For the text-containing cell, return its midpoint in [X, Y] coordinate format. 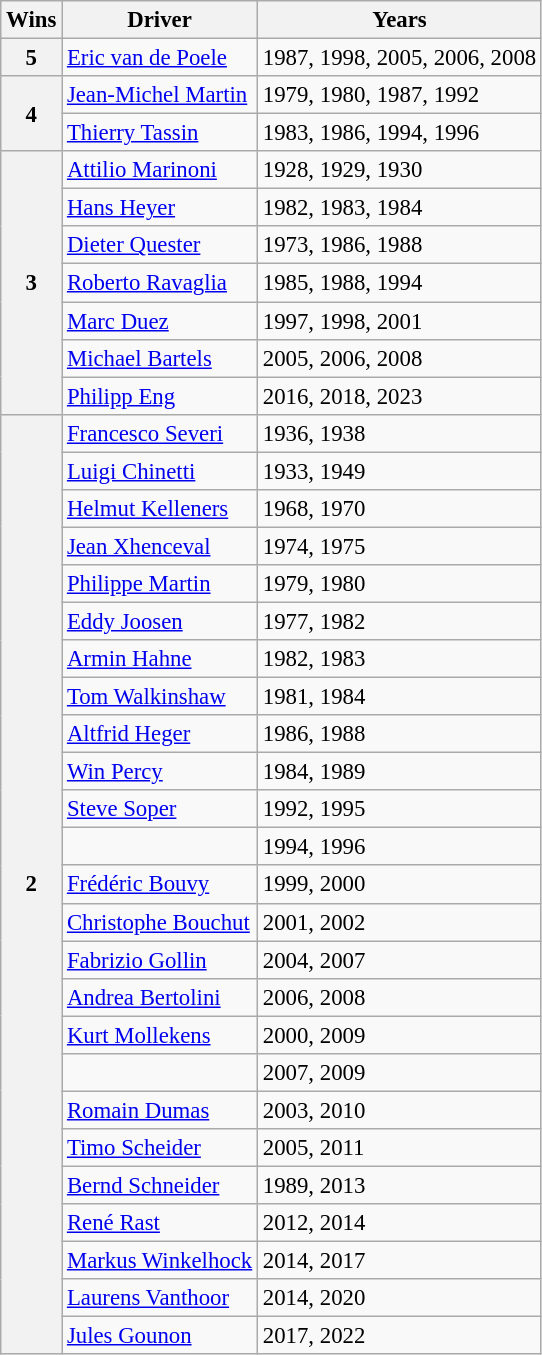
2 [32, 884]
Eric van de Poele [160, 58]
1983, 1986, 1994, 1996 [400, 133]
Bernd Schneider [160, 1185]
5 [32, 58]
Christophe Bouchut [160, 922]
Laurens Vanthoor [160, 1298]
1986, 1988 [400, 734]
Altfrid Heger [160, 734]
3 [32, 282]
2016, 2018, 2023 [400, 396]
1999, 2000 [400, 885]
Marc Duez [160, 321]
2006, 2008 [400, 997]
Fabrizio Gollin [160, 960]
2014, 2020 [400, 1298]
Michael Bartels [160, 358]
Timo Scheider [160, 1148]
Jean-Michel Martin [160, 95]
1973, 1986, 1988 [400, 245]
Philippe Martin [160, 584]
Jules Gounon [160, 1336]
Roberto Ravaglia [160, 283]
1987, 1998, 2005, 2006, 2008 [400, 58]
Attilio Marinoni [160, 170]
1936, 1938 [400, 433]
Jean Xhenceval [160, 546]
René Rast [160, 1223]
Wins [32, 20]
Andrea Bertolini [160, 997]
Driver [160, 20]
Francesco Severi [160, 433]
2007, 2009 [400, 1073]
1982, 1983 [400, 659]
1977, 1982 [400, 621]
1979, 1980, 1987, 1992 [400, 95]
Tom Walkinshaw [160, 697]
Years [400, 20]
Armin Hahne [160, 659]
1992, 1995 [400, 809]
2000, 2009 [400, 1035]
1974, 1975 [400, 546]
Luigi Chinetti [160, 471]
1985, 1988, 1994 [400, 283]
2014, 2017 [400, 1261]
Dieter Quester [160, 245]
1981, 1984 [400, 697]
1979, 1980 [400, 584]
1982, 1983, 1984 [400, 208]
Markus Winkelhock [160, 1261]
Helmut Kelleners [160, 509]
Frédéric Bouvy [160, 885]
2005, 2011 [400, 1148]
2001, 2002 [400, 922]
1997, 1998, 2001 [400, 321]
1933, 1949 [400, 471]
1994, 1996 [400, 847]
4 [32, 114]
2005, 2006, 2008 [400, 358]
Thierry Tassin [160, 133]
1984, 1989 [400, 772]
1968, 1970 [400, 509]
Kurt Mollekens [160, 1035]
2017, 2022 [400, 1336]
Win Percy [160, 772]
Philipp Eng [160, 396]
Hans Heyer [160, 208]
2003, 2010 [400, 1110]
Romain Dumas [160, 1110]
1928, 1929, 1930 [400, 170]
2012, 2014 [400, 1223]
1989, 2013 [400, 1185]
2004, 2007 [400, 960]
Eddy Joosen [160, 621]
Steve Soper [160, 809]
